Provide the [X, Y] coordinate of the cell's center where the given text is located.  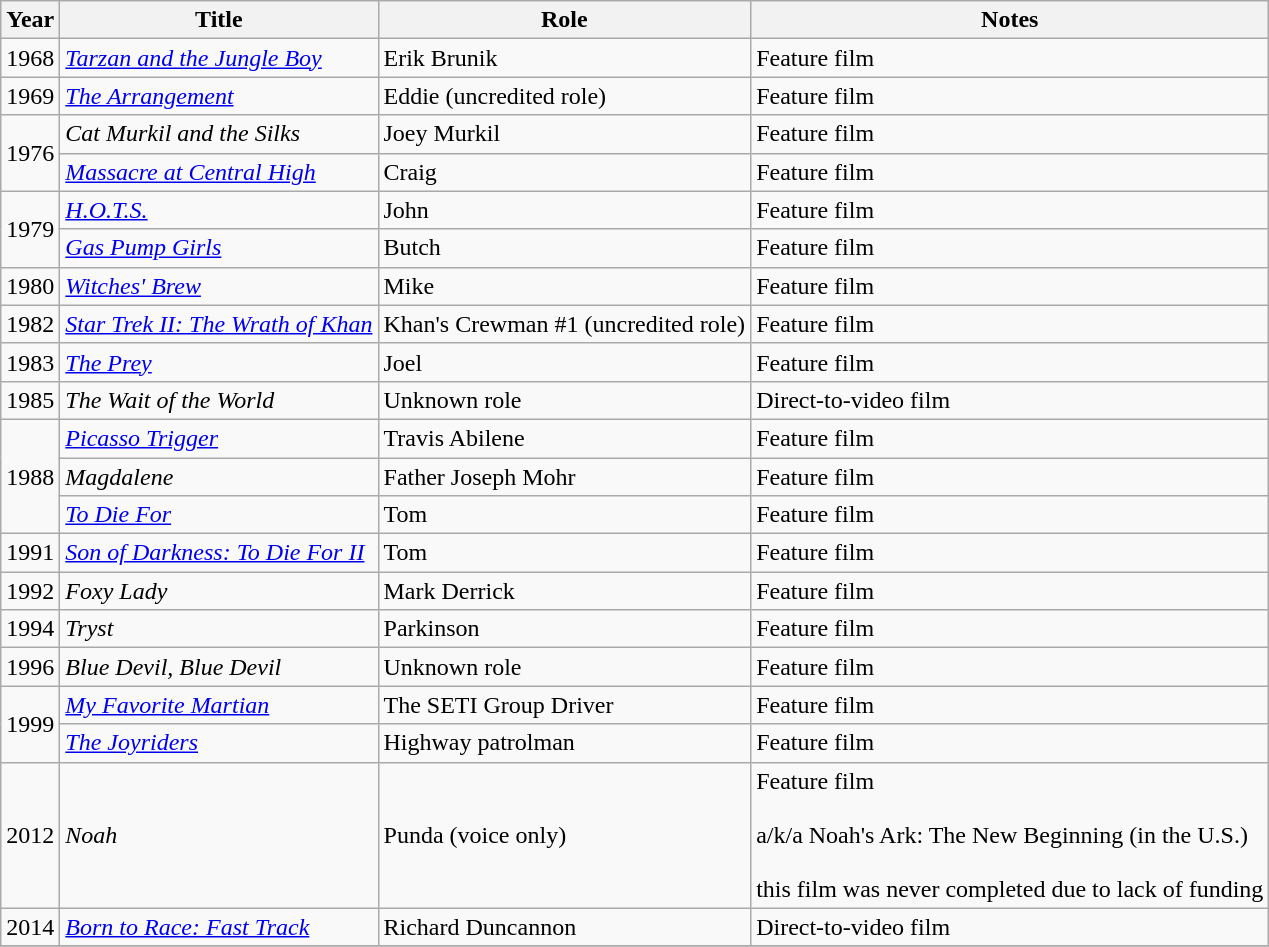
Role [564, 20]
Tarzan and the Jungle Boy [219, 58]
Travis Abilene [564, 438]
Born to Race: Fast Track [219, 927]
Picasso Trigger [219, 438]
Father Joseph Mohr [564, 477]
2014 [30, 927]
Cat Murkil and the Silks [219, 134]
John [564, 210]
Noah [219, 835]
Witches' Brew [219, 286]
1980 [30, 286]
1996 [30, 667]
Mike [564, 286]
Joey Murkil [564, 134]
1992 [30, 591]
To Die For [219, 515]
The Joyriders [219, 743]
Punda (voice only) [564, 835]
2012 [30, 835]
My Favorite Martian [219, 705]
1988 [30, 476]
Year [30, 20]
Star Trek II: The Wrath of Khan [219, 324]
Butch [564, 248]
1968 [30, 58]
The Arrangement [219, 96]
1999 [30, 724]
Erik Brunik [564, 58]
1991 [30, 553]
Notes [1010, 20]
Feature filma/k/a Noah's Ark: The New Beginning (in the U.S.)this film was never completed due to lack of funding [1010, 835]
1983 [30, 362]
The SETI Group Driver [564, 705]
Eddie (uncredited role) [564, 96]
1979 [30, 229]
Son of Darkness: To Die For II [219, 553]
Tryst [219, 629]
Highway patrolman [564, 743]
Title [219, 20]
1994 [30, 629]
Blue Devil, Blue Devil [219, 667]
Craig [564, 172]
Richard Duncannon [564, 927]
H.O.T.S. [219, 210]
1982 [30, 324]
1985 [30, 400]
Joel [564, 362]
1969 [30, 96]
Parkinson [564, 629]
Mark Derrick [564, 591]
Massacre at Central High [219, 172]
Gas Pump Girls [219, 248]
1976 [30, 153]
The Wait of the World [219, 400]
Khan's Crewman #1 (uncredited role) [564, 324]
Foxy Lady [219, 591]
The Prey [219, 362]
Magdalene [219, 477]
